Scan for the cell matching the given text and deliver its [X, Y] coordinate at center. 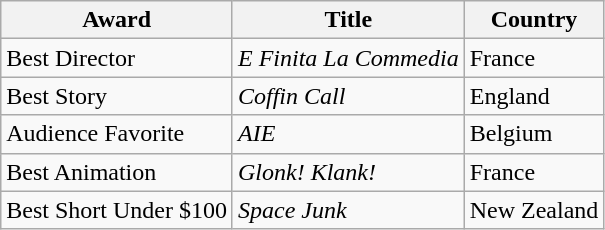
Best Short Under $100 [117, 210]
Title [348, 20]
Belgium [534, 134]
Country [534, 20]
Best Story [117, 96]
E Finita La Commedia [348, 58]
New Zealand [534, 210]
Coffin Call [348, 96]
Award [117, 20]
Best Animation [117, 172]
AIE [348, 134]
Audience Favorite [117, 134]
Space Junk [348, 210]
England [534, 96]
Best Director [117, 58]
Glonk! Klank! [348, 172]
